Provide the (X, Y) coordinate of the cell's center where the given text is located.  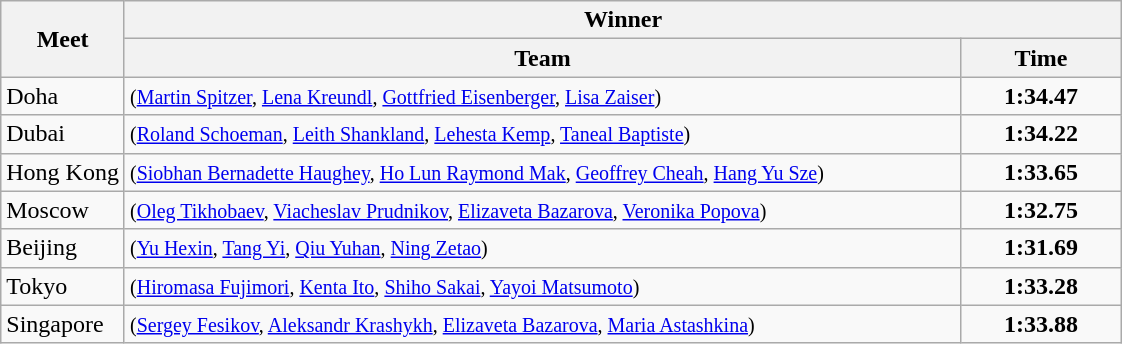
(Siobhan Bernadette Haughey, Ho Lun Raymond Mak, Geoffrey Cheah, Hang Yu Sze) (542, 172)
Tokyo (63, 286)
1:32.75 (1042, 210)
Meet (63, 39)
Doha (63, 96)
Dubai (63, 134)
1:33.28 (1042, 286)
Team (542, 58)
Winner (622, 20)
1:34.22 (1042, 134)
Hong Kong (63, 172)
(Sergey Fesikov, Aleksandr Krashykh, Elizaveta Bazarova, Maria Astashkina) (542, 324)
1:33.88 (1042, 324)
(Roland Schoeman, Leith Shankland, Lehesta Kemp, Taneal Baptiste) (542, 134)
(Yu Hexin, Tang Yi, Qiu Yuhan, Ning Zetao) (542, 248)
1:31.69 (1042, 248)
Beijing (63, 248)
1:34.47 (1042, 96)
Singapore (63, 324)
(Martin Spitzer, Lena Kreundl, Gottfried Eisenberger, Lisa Zaiser) (542, 96)
1:33.65 (1042, 172)
(Oleg Tikhobaev, Viacheslav Prudnikov, Elizaveta Bazarova, Veronika Popova) (542, 210)
Time (1042, 58)
(Hiromasa Fujimori, Kenta Ito, Shiho Sakai, Yayoi Matsumoto) (542, 286)
Moscow (63, 210)
